Output the [X, Y] coordinate of the center of the cell containing the given text.  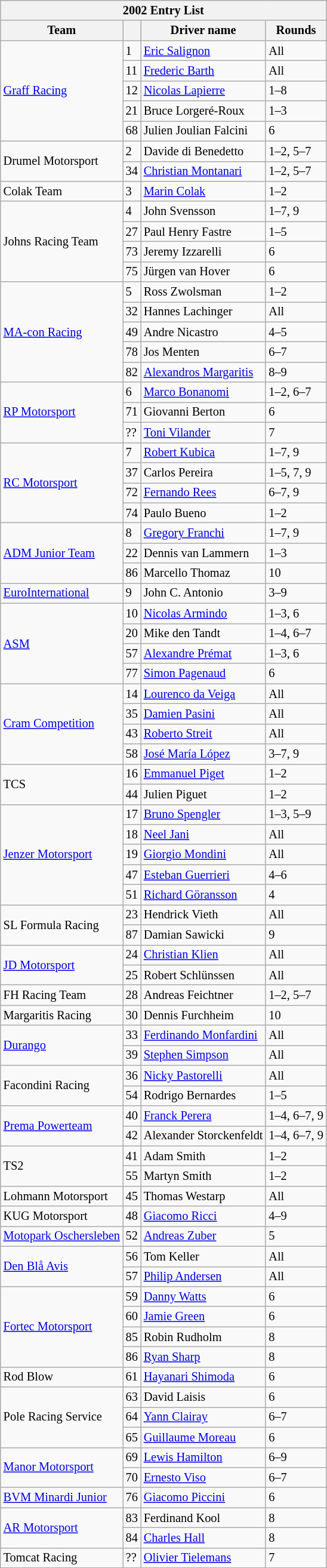
1 [132, 51]
60 [132, 1317]
Rodrigo Bernardes [203, 1096]
Nicolas Armindo [203, 613]
83 [132, 1518]
Martyn Smith [203, 1176]
48 [132, 1216]
64 [132, 1417]
RP Motorsport [62, 412]
Olivier Tielemans [203, 1558]
Alexander Storckenfeldt [203, 1136]
Andreas Feichtner [203, 995]
Driver name [203, 30]
36 [132, 1075]
Dennis Furchheim [203, 1015]
8–9 [296, 372]
Dennis van Lammern [203, 553]
77 [132, 674]
KUG Motorsport [62, 1216]
Franck Perera [203, 1115]
Philip Andersen [203, 1277]
1–3, 5–9 [296, 814]
Marcello Thomaz [203, 573]
4–9 [296, 1216]
Hannes Lachinger [203, 312]
Nicky Pastorelli [203, 1075]
44 [132, 794]
1–2, 6–7 [296, 392]
Julien Piguet [203, 794]
41 [132, 1156]
Alexandre Prémat [203, 653]
63 [132, 1397]
Gregory Franchi [203, 533]
28 [132, 995]
Frederic Barth [203, 70]
Esteban Guerrieri [203, 875]
Lourenco da Veiga [203, 694]
58 [132, 754]
61 [132, 1377]
Jürgen van Hover [203, 272]
3 [132, 191]
43 [132, 734]
Ferdinando Monfardini [203, 1035]
Jos Menten [203, 352]
4–5 [296, 332]
Alexandros Margaritis [203, 372]
Ross Zwolsman [203, 292]
Richard Göransson [203, 894]
56 [132, 1256]
30 [132, 1015]
Jamie Green [203, 1317]
John Svensson [203, 211]
TS2 [62, 1166]
Giovanni Berton [203, 412]
Ernesto Viso [203, 1477]
Roberto Streit [203, 734]
Bruce Lorgeré-Roux [203, 111]
17 [132, 814]
21 [132, 111]
49 [132, 332]
Cram Competition [62, 724]
Davide di Benedetto [203, 151]
Lewis Hamilton [203, 1458]
Adam Smith [203, 1156]
19 [132, 854]
Nicolas Lapierre [203, 91]
Carlos Pereira [203, 472]
1–5, 7, 9 [296, 472]
Giacomo Piccini [203, 1498]
EuroInternational [62, 593]
27 [132, 232]
ASM [62, 644]
MA-con Racing [62, 332]
4–6 [296, 875]
Danny Watts [203, 1296]
Julien Joulian Falcini [203, 131]
Prema Powerteam [62, 1125]
Tom Keller [203, 1256]
Neel Jani [203, 834]
AR Motorsport [62, 1527]
75 [132, 272]
42 [132, 1136]
40 [132, 1115]
32 [132, 312]
Charles Hall [203, 1538]
Andre Nicastro [203, 332]
87 [132, 935]
33 [132, 1035]
45 [132, 1196]
David Laisis [203, 1397]
20 [132, 634]
Damian Sawicki [203, 935]
Tomcat Racing [62, 1558]
Christian Klien [203, 955]
Bruno Spengler [203, 814]
FH Racing Team [62, 995]
78 [132, 352]
6–9 [296, 1458]
Eric Salignon [203, 51]
Damien Pasini [203, 714]
23 [132, 915]
47 [132, 875]
72 [132, 493]
Johns Racing Team [62, 241]
TCS [62, 783]
Margaritis Racing [62, 1015]
Jeremy Izzarelli [203, 251]
SL Formula Racing [62, 924]
Pole Racing Service [62, 1418]
Fernando Rees [203, 493]
Colak Team [62, 191]
6–7, 9 [296, 493]
John C. Antonio [203, 593]
Andreas Zuber [203, 1236]
3–9 [296, 593]
José María López [203, 754]
51 [132, 894]
85 [132, 1337]
BVM Minardi Junior [62, 1498]
59 [132, 1296]
ADM Junior Team [62, 553]
Mike den Tandt [203, 634]
Team [62, 30]
68 [132, 131]
Rounds [296, 30]
Rod Blow [62, 1377]
Ferdinand Kool [203, 1518]
Paul Henry Fastre [203, 232]
2002 Entry List [163, 10]
Paulo Bueno [203, 513]
73 [132, 251]
Stephen Simpson [203, 1055]
52 [132, 1236]
54 [132, 1096]
35 [132, 714]
2 [132, 151]
3–7, 9 [296, 754]
Ryan Sharp [203, 1357]
Simon Pagenaud [203, 674]
Drumel Motorsport [62, 161]
Hayanari Shimoda [203, 1377]
14 [132, 694]
24 [132, 955]
Den Blå Avis [62, 1266]
Facondini Racing [62, 1086]
76 [132, 1498]
82 [132, 372]
1–8 [296, 91]
Marin Colak [203, 191]
12 [132, 91]
Robin Rudholm [203, 1337]
Giacomo Ricci [203, 1216]
16 [132, 774]
70 [132, 1477]
11 [132, 70]
1–4, 6–7 [296, 634]
34 [132, 171]
39 [132, 1055]
18 [132, 834]
Manor Motorsport [62, 1468]
Emmanuel Piget [203, 774]
Motopark Oschersleben [62, 1236]
Fortec Motorsport [62, 1327]
Lohmann Motorsport [62, 1196]
Durango [62, 1045]
37 [132, 472]
22 [132, 553]
Christian Montanari [203, 171]
69 [132, 1458]
Giorgio Mondini [203, 854]
Thomas Westarp [203, 1196]
65 [132, 1437]
Marco Bonanomi [203, 392]
Jenzer Motorsport [62, 854]
Robert Schlünssen [203, 975]
JD Motorsport [62, 965]
RC Motorsport [62, 482]
71 [132, 412]
Yann Clairay [203, 1417]
Graff Racing [62, 91]
Hendrick Vieth [203, 915]
84 [132, 1538]
74 [132, 513]
Guillaume Moreau [203, 1437]
25 [132, 975]
55 [132, 1176]
Robert Kubica [203, 453]
Toni Vilander [203, 432]
